Pinpoint the cell where the given text exists, returning its (X, Y) midpoint coordinate. 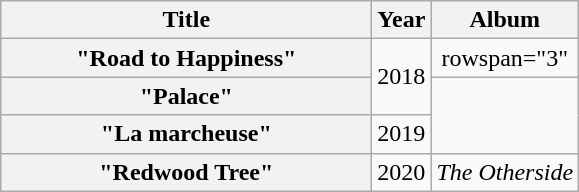
2018 (402, 77)
"Redwood Tree" (186, 172)
Year (402, 20)
The Otherside (505, 172)
2019 (402, 134)
2020 (402, 172)
rowspan="3" (505, 58)
Title (186, 20)
"Palace" (186, 96)
"Road to Happiness" (186, 58)
"La marcheuse" (186, 134)
Album (505, 20)
